Identify which cell holds the provided text, then report its [X, Y] central coordinate. 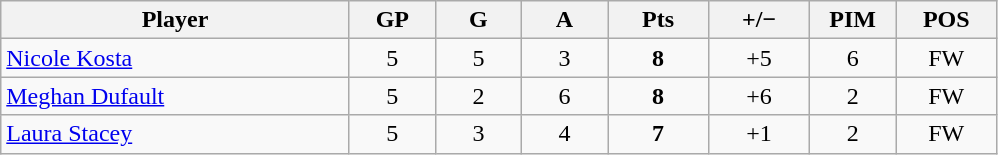
GP [392, 20]
A [564, 20]
Meghan Dufault [176, 96]
Pts [658, 20]
4 [564, 134]
G [478, 20]
Nicole Kosta [176, 58]
+/− [760, 20]
Player [176, 20]
+1 [760, 134]
7 [658, 134]
Laura Stacey [176, 134]
POS [946, 20]
PIM [853, 20]
+6 [760, 96]
+5 [760, 58]
